Return the [x, y] coordinate for the center point of the cell that contains the specified text.  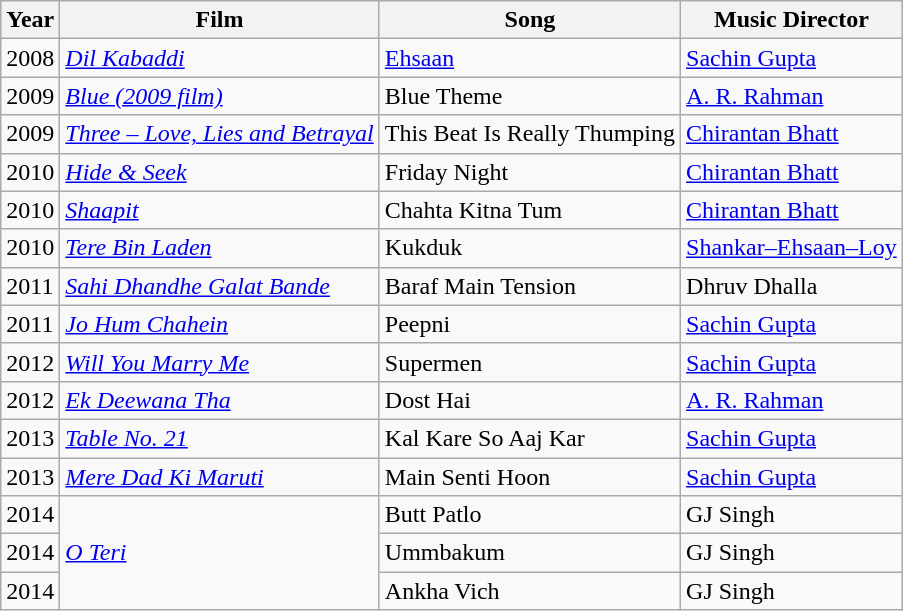
Kukduk [530, 248]
Jo Hum Chahein [220, 324]
Supermen [530, 362]
Ankha Vich [530, 591]
Tere Bin Laden [220, 248]
Dhruv Dhalla [792, 286]
Baraf Main Tension [530, 286]
Butt Patlo [530, 515]
Music Director [792, 20]
Dost Hai [530, 400]
Shankar–Ehsaan–Loy [792, 248]
Sahi Dhandhe Galat Bande [220, 286]
Dil Kabaddi [220, 58]
Will You Marry Me [220, 362]
Hide & Seek [220, 172]
Three – Love, Lies and Betrayal [220, 134]
This Beat Is Really Thumping [530, 134]
Chahta Kitna Tum [530, 210]
O Teri [220, 553]
Table No. 21 [220, 438]
Peepni [530, 324]
Mere Dad Ki Maruti [220, 477]
2008 [30, 58]
Main Senti Hoon [530, 477]
Blue Theme [530, 96]
Film [220, 20]
Ek Deewana Tha [220, 400]
Ummbakum [530, 553]
Kal Kare So Aaj Kar [530, 438]
Song [530, 20]
Ehsaan [530, 58]
Friday Night [530, 172]
Shaapit [220, 210]
Blue (2009 film) [220, 96]
Year [30, 20]
